Extract the (X, Y) coordinate from the center of the cell holding the provided text.  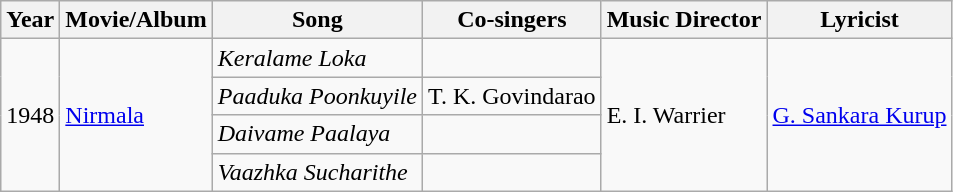
T. K. Govindarao (512, 96)
Daivame Paalaya (317, 134)
E. I. Warrier (684, 115)
Year (30, 20)
G. Sankara Kurup (860, 115)
Movie/Album (136, 20)
Keralame Loka (317, 58)
Co-singers (512, 20)
Music Director (684, 20)
Nirmala (136, 115)
Vaazhka Sucharithe (317, 172)
Song (317, 20)
Paaduka Poonkuyile (317, 96)
Lyricist (860, 20)
1948 (30, 115)
